Return the [x, y] coordinate for the center point of the cell that contains the specified text.  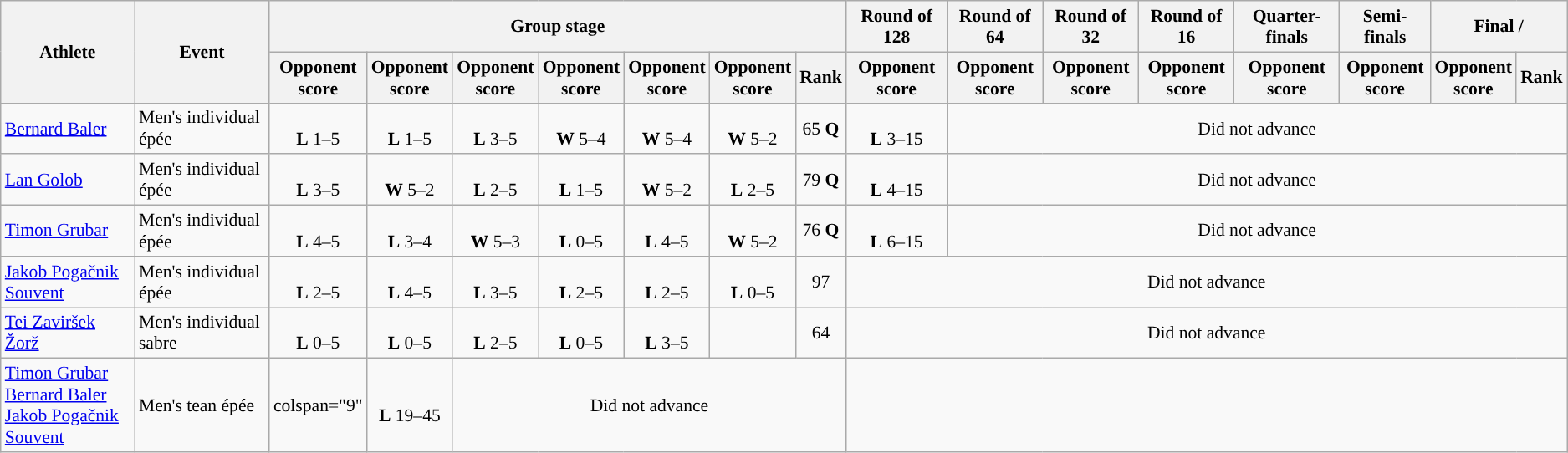
64 [821, 333]
97 [821, 282]
Athlete [68, 52]
L 19–45 [410, 405]
L 4–15 [896, 181]
Round of 16 [1186, 27]
Round of 128 [896, 27]
W 5–3 [495, 231]
Jakob Pogačnik Souvent [68, 282]
L 3–4 [410, 231]
Group stage [558, 27]
Event [202, 52]
L 6–15 [896, 231]
Final / [1499, 27]
Timon Grubar [68, 231]
Men's tean épée [202, 405]
76 Q [821, 231]
L 3–15 [896, 129]
Quarter-finals [1287, 27]
colspan="9" [318, 405]
Round of 32 [1090, 27]
79 Q [821, 181]
65 Q [821, 129]
Timon GrubarBernard BalerJakob Pogačnik Souvent [68, 405]
Tei Zaviršek Žorž [68, 333]
Round of 64 [994, 27]
Semi-finals [1385, 27]
Bernard Baler [68, 129]
Men's individual sabre [202, 333]
Lan Golob [68, 181]
